Search for the cell housing the specified text and yield its [x, y] center coordinate. 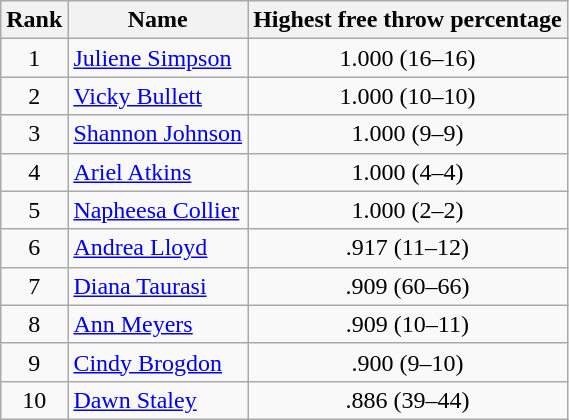
1.000 (9–9) [408, 134]
2 [34, 96]
Name [158, 20]
Ariel Atkins [158, 172]
.917 (11–12) [408, 248]
3 [34, 134]
Ann Meyers [158, 324]
Dawn Staley [158, 400]
Juliene Simpson [158, 58]
10 [34, 400]
1.000 (16–16) [408, 58]
Napheesa Collier [158, 210]
Diana Taurasi [158, 286]
4 [34, 172]
1.000 (10–10) [408, 96]
Highest free throw percentage [408, 20]
1.000 (2–2) [408, 210]
9 [34, 362]
Shannon Johnson [158, 134]
Andrea Lloyd [158, 248]
Vicky Bullett [158, 96]
1 [34, 58]
Cindy Brogdon [158, 362]
Rank [34, 20]
5 [34, 210]
7 [34, 286]
.886 (39–44) [408, 400]
.909 (60–66) [408, 286]
.900 (9–10) [408, 362]
8 [34, 324]
1.000 (4–4) [408, 172]
6 [34, 248]
.909 (10–11) [408, 324]
